From the cell containing the given text, extract its center point as [x, y] coordinate. 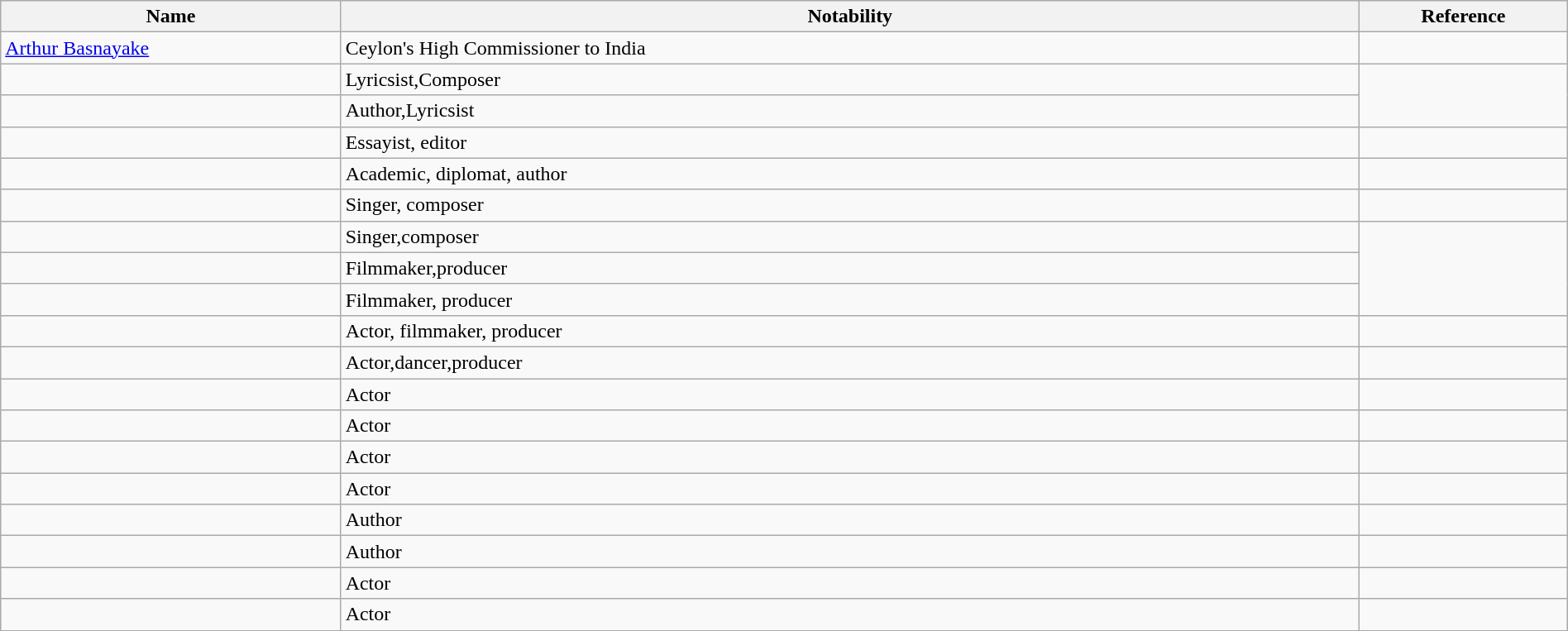
Author,Lyricsist [850, 111]
Essayist, editor [850, 142]
Singer,composer [850, 237]
Filmmaker,producer [850, 268]
Arthur Basnayake [170, 48]
Actor, filmmaker, producer [850, 331]
Name [170, 17]
Lyricsist,Composer [850, 79]
Actor,dancer,producer [850, 362]
Notability [850, 17]
Reference [1464, 17]
Singer, composer [850, 205]
Ceylon's High Commissioner to India [850, 48]
Filmmaker, producer [850, 299]
Academic, diplomat, author [850, 174]
